Return [X, Y] of the center of cell containing provided text 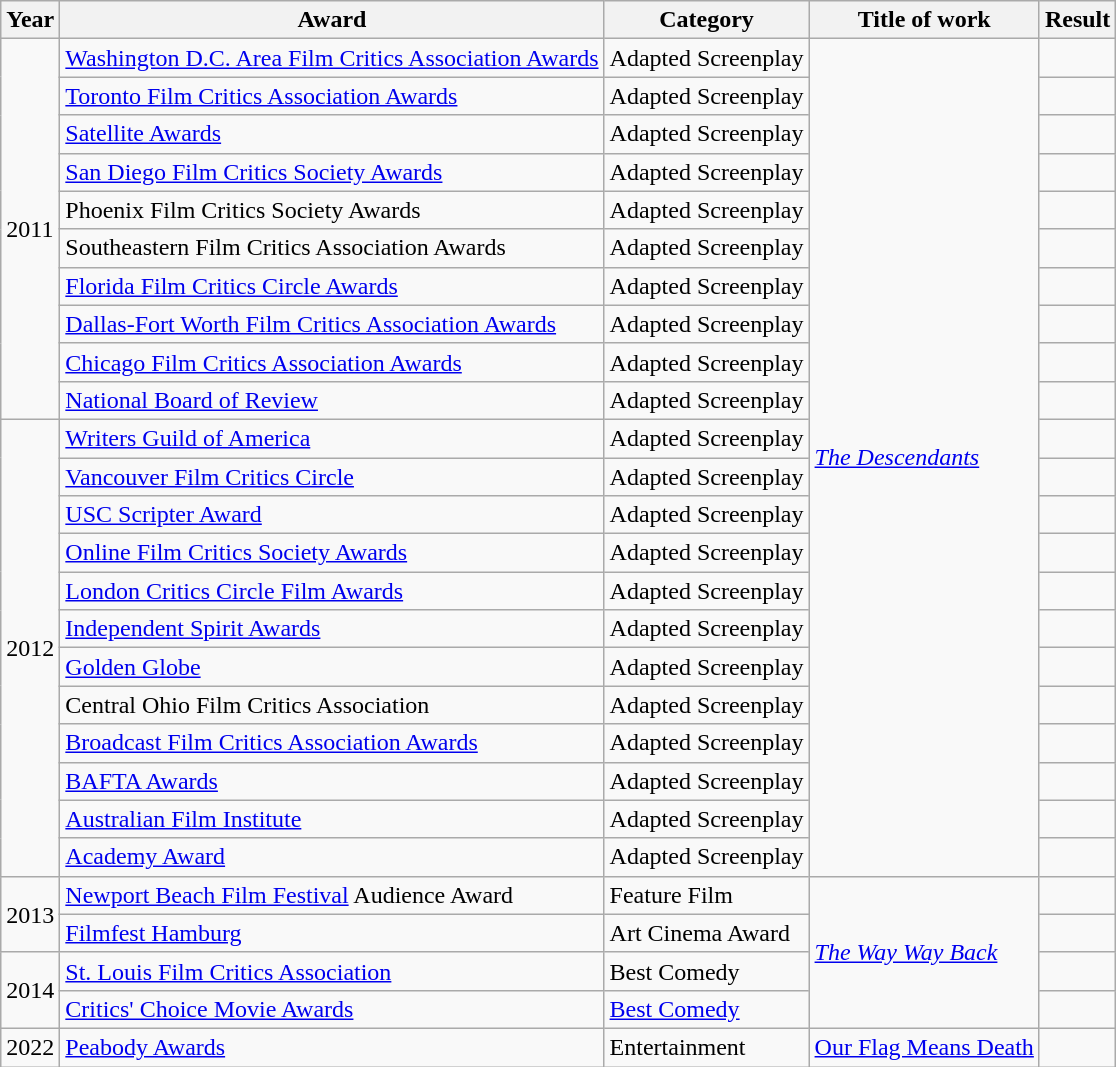
Feature Film [706, 895]
2022 [30, 1047]
Entertainment [706, 1047]
Chicago Film Critics Association Awards [332, 362]
Phoenix Film Critics Society Awards [332, 210]
USC Scripter Award [332, 515]
Newport Beach Film Festival Audience Award [332, 895]
2013 [30, 914]
Academy Award [332, 857]
The Descendants [924, 458]
Washington D.C. Area Film Critics Association Awards [332, 58]
Dallas-Fort Worth Film Critics Association Awards [332, 324]
2011 [30, 230]
Writers Guild of America [332, 438]
Category [706, 20]
St. Louis Film Critics Association [332, 971]
San Diego Film Critics Society Awards [332, 172]
2014 [30, 990]
Golden Globe [332, 667]
Title of work [924, 20]
Vancouver Film Critics Circle [332, 477]
Satellite Awards [332, 134]
Award [332, 20]
Peabody Awards [332, 1047]
Independent Spirit Awards [332, 629]
Our Flag Means Death [924, 1047]
BAFTA Awards [332, 781]
Critics' Choice Movie Awards [332, 1009]
Year [30, 20]
Australian Film Institute [332, 819]
2012 [30, 648]
Toronto Film Critics Association Awards [332, 96]
National Board of Review [332, 400]
Filmfest Hamburg [332, 933]
Online Film Critics Society Awards [332, 553]
The Way Way Back [924, 952]
Broadcast Film Critics Association Awards [332, 743]
Southeastern Film Critics Association Awards [332, 248]
Result [1077, 20]
London Critics Circle Film Awards [332, 591]
Central Ohio Film Critics Association [332, 705]
Art Cinema Award [706, 933]
Florida Film Critics Circle Awards [332, 286]
